Output the [X, Y] coordinate of the center of the cell containing the given text.  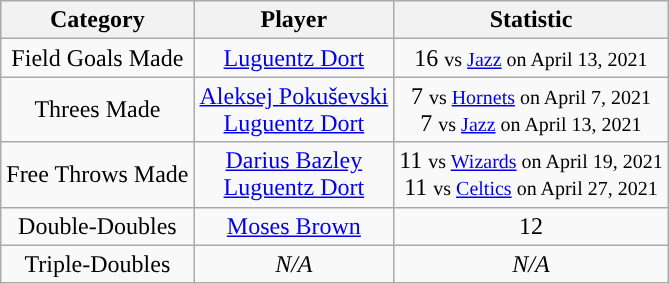
Statistic [531, 20]
16 vs Jazz on April 13, 2021 [531, 58]
11 vs Wizards on April 19, 202111 vs Celtics on April 27, 2021 [531, 174]
Darius BazleyLuguentz Dort [294, 174]
Double-Doubles [98, 226]
Player [294, 20]
Triple-Doubles [98, 264]
Luguentz Dort [294, 58]
Field Goals Made [98, 58]
Free Throws Made [98, 174]
Threes Made [98, 110]
12 [531, 226]
7 vs Hornets on April 7, 20217 vs Jazz on April 13, 2021 [531, 110]
Aleksej PokuševskiLuguentz Dort [294, 110]
Moses Brown [294, 226]
Category [98, 20]
